Capture the cell that displays the provided text and extract its [X, Y] central coordinate. 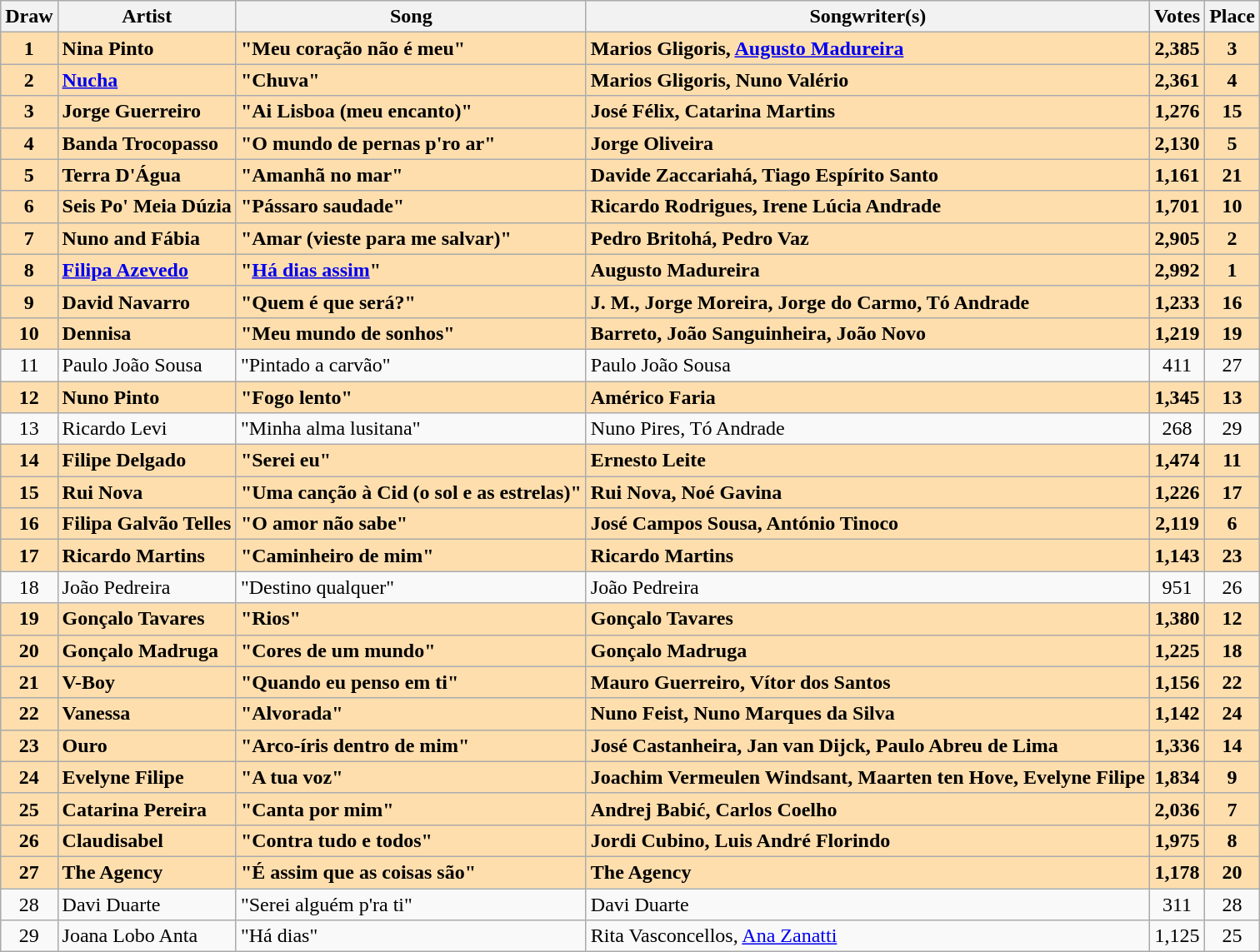
"O amor não sabe" [411, 524]
1,225 [1177, 650]
José Campos Sousa, António Tinoco [867, 524]
Votes [1177, 17]
Américo Faria [867, 397]
"Cores de um mundo" [411, 650]
"Destino qualquer" [411, 587]
Pedro Britohá, Pedro Vaz [867, 238]
"Pintado a carvão" [411, 365]
2,992 [1177, 270]
Catarina Pereira [147, 809]
"Amar (vieste para me salvar)" [411, 238]
"Minha alma lusitana" [411, 429]
1,178 [1177, 872]
Nucha [147, 80]
1,142 [1177, 714]
"Meu mundo de sonhos" [411, 333]
Claudisabel [147, 840]
Nuno Pinto [147, 397]
"Serei eu" [411, 461]
1,219 [1177, 333]
Songwriter(s) [867, 17]
"Rios" [411, 619]
"É assim que as coisas são" [411, 872]
1,701 [1177, 207]
1,336 [1177, 745]
411 [1177, 365]
J. M., Jorge Moreira, Jorge do Carmo, Tó Andrade [867, 302]
"Canta por mim" [411, 809]
1,233 [1177, 302]
David Navarro [147, 302]
2,385 [1177, 48]
"Ai Lisboa (meu encanto)" [411, 112]
268 [1177, 429]
2,361 [1177, 80]
Rui Nova [147, 492]
José Félix, Catarina Martins [867, 112]
2,130 [1177, 143]
1,143 [1177, 556]
"Quando eu penso em ti" [411, 682]
Marios Gligoris, Augusto Madureira [867, 48]
Nina Pinto [147, 48]
Nuno and Fábia [147, 238]
Ouro [147, 745]
Ricardo Levi [147, 429]
951 [1177, 587]
V-Boy [147, 682]
Filipe Delgado [147, 461]
Barreto, João Sanguinheira, João Novo [867, 333]
"Chuva" [411, 80]
Song [411, 17]
Draw [29, 17]
Filipa Azevedo [147, 270]
"A tua voz" [411, 777]
Terra D'Água [147, 175]
1,380 [1177, 619]
Evelyne Filipe [147, 777]
Rui Nova, Noé Gavina [867, 492]
Ricardo Rodrigues, Irene Lúcia Andrade [867, 207]
Place [1232, 17]
1,345 [1177, 397]
José Castanheira, Jan van Dijck, Paulo Abreu de Lima [867, 745]
1,276 [1177, 112]
"Meu coração não é meu" [411, 48]
Nuno Pires, Tó Andrade [867, 429]
Jorge Guerreiro [147, 112]
1,156 [1177, 682]
"Fogo lento" [411, 397]
Rita Vasconcellos, Ana Zanatti [867, 936]
Mauro Guerreiro, Vítor dos Santos [867, 682]
"Uma canção à Cid (o sol e as estrelas)" [411, 492]
Artist [147, 17]
"Há dias assim" [411, 270]
Jorge Oliveira [867, 143]
Filipa Galvão Telles [147, 524]
"Há dias" [411, 936]
Joana Lobo Anta [147, 936]
"Caminheiro de mim" [411, 556]
1,226 [1177, 492]
1,474 [1177, 461]
Marios Gligoris, Nuno Valério [867, 80]
Davide Zaccariahá, Tiago Espírito Santo [867, 175]
Dennisa [147, 333]
2,905 [1177, 238]
Vanessa [147, 714]
Seis Po' Meia Dúzia [147, 207]
Jordi Cubino, Luis André Florindo [867, 840]
Banda Trocopasso [147, 143]
"Alvorada" [411, 714]
1,125 [1177, 936]
Augusto Madureira [867, 270]
Ernesto Leite [867, 461]
"Pássaro saudade" [411, 207]
1,161 [1177, 175]
"Quem é que será?" [411, 302]
"Arco-íris dentro de mim" [411, 745]
"Contra tudo e todos" [411, 840]
"Amanhã no mar" [411, 175]
"O mundo de pernas p'ro ar" [411, 143]
Andrej Babić, Carlos Coelho [867, 809]
Joachim Vermeulen Windsant, Maarten ten Hove, Evelyne Filipe [867, 777]
Nuno Feist, Nuno Marques da Silva [867, 714]
2,036 [1177, 809]
1,834 [1177, 777]
"Serei alguém p'ra ti" [411, 904]
1,975 [1177, 840]
2,119 [1177, 524]
311 [1177, 904]
